Search for the cell housing the specified text and yield its (x, y) center coordinate. 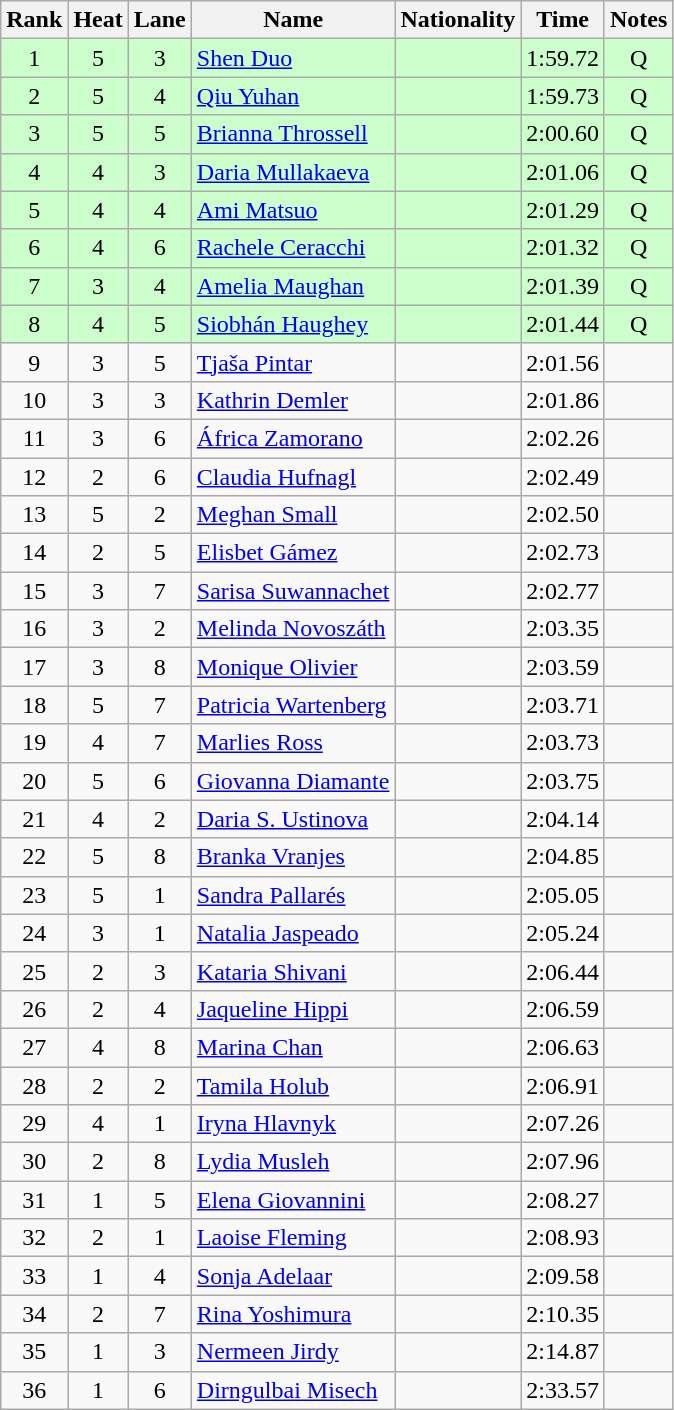
Amelia Maughan (293, 286)
2:01.32 (563, 248)
Daria S. Ustinova (293, 819)
Heat (98, 20)
1:59.73 (563, 96)
Lydia Musleh (293, 1162)
2:05.05 (563, 895)
2:03.35 (563, 629)
22 (34, 857)
34 (34, 1314)
Qiu Yuhan (293, 96)
2:06.63 (563, 1047)
21 (34, 819)
19 (34, 743)
2:01.56 (563, 362)
Claudia Hufnagl (293, 477)
2:01.29 (563, 210)
Tjaša Pintar (293, 362)
2:04.85 (563, 857)
2:07.96 (563, 1162)
9 (34, 362)
2:01.86 (563, 400)
Tamila Holub (293, 1085)
Time (563, 20)
Natalia Jaspeado (293, 933)
Giovanna Diamante (293, 781)
Nermeen Jirdy (293, 1352)
2:03.71 (563, 705)
11 (34, 438)
2:06.44 (563, 971)
Patricia Wartenberg (293, 705)
2:08.27 (563, 1200)
20 (34, 781)
2:03.75 (563, 781)
14 (34, 553)
África Zamorano (293, 438)
2:05.24 (563, 933)
2:03.59 (563, 667)
35 (34, 1352)
Elisbet Gámez (293, 553)
2:01.44 (563, 324)
2:14.87 (563, 1352)
2:10.35 (563, 1314)
16 (34, 629)
10 (34, 400)
Laoise Fleming (293, 1238)
Notes (638, 20)
2:02.49 (563, 477)
1:59.72 (563, 58)
Monique Olivier (293, 667)
2:02.77 (563, 591)
Meghan Small (293, 515)
Iryna Hlavnyk (293, 1124)
12 (34, 477)
Brianna Throssell (293, 134)
Kathrin Demler (293, 400)
2:07.26 (563, 1124)
30 (34, 1162)
2:04.14 (563, 819)
Marina Chan (293, 1047)
25 (34, 971)
Sonja Adelaar (293, 1276)
Lane (160, 20)
Branka Vranjes (293, 857)
Daria Mullakaeva (293, 172)
Elena Giovannini (293, 1200)
2:33.57 (563, 1390)
Dirngulbai Misech (293, 1390)
18 (34, 705)
2:06.91 (563, 1085)
Rina Yoshimura (293, 1314)
2:01.06 (563, 172)
24 (34, 933)
Siobhán Haughey (293, 324)
23 (34, 895)
Ami Matsuo (293, 210)
31 (34, 1200)
15 (34, 591)
29 (34, 1124)
26 (34, 1009)
28 (34, 1085)
Melinda Novoszáth (293, 629)
2:01.39 (563, 286)
27 (34, 1047)
Rachele Ceracchi (293, 248)
2:02.73 (563, 553)
36 (34, 1390)
2:09.58 (563, 1276)
13 (34, 515)
Sarisa Suwannachet (293, 591)
Rank (34, 20)
Shen Duo (293, 58)
2:02.50 (563, 515)
Sandra Pallarés (293, 895)
Nationality (458, 20)
17 (34, 667)
2:00.60 (563, 134)
32 (34, 1238)
Kataria Shivani (293, 971)
2:06.59 (563, 1009)
2:02.26 (563, 438)
2:03.73 (563, 743)
Name (293, 20)
Marlies Ross (293, 743)
Jaqueline Hippi (293, 1009)
33 (34, 1276)
2:08.93 (563, 1238)
